Search for the cell housing the specified text and yield its [x, y] center coordinate. 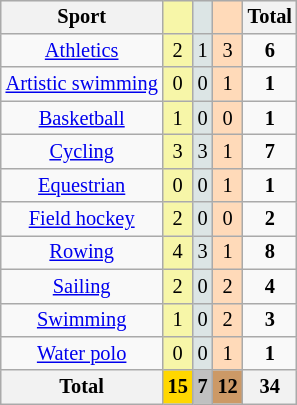
Artistic swimming [82, 84]
15 [178, 387]
Equestrian [82, 185]
Rowing [82, 253]
Basketball [82, 118]
Swimming [82, 320]
12 [228, 387]
34 [270, 387]
Cycling [82, 152]
6 [270, 51]
Sport [82, 17]
Field hockey [82, 219]
8 [270, 253]
Sailing [82, 286]
Athletics [82, 51]
Water polo [82, 354]
